Return [x, y] of the center of cell containing provided text 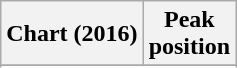
Peakposition [189, 34]
Chart (2016) [72, 34]
